Scan for the cell matching the given text and deliver its (x, y) coordinate at center. 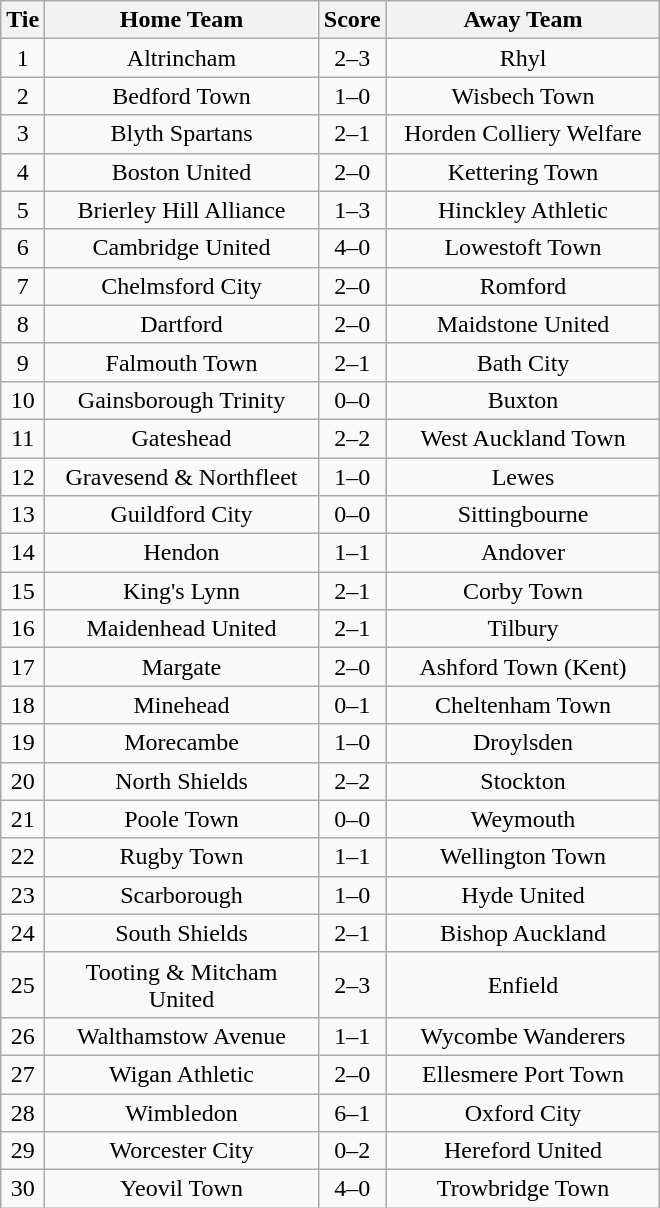
Rugby Town (182, 857)
Home Team (182, 20)
Cheltenham Town (523, 705)
King's Lynn (182, 591)
9 (23, 362)
26 (23, 1036)
Gateshead (182, 438)
24 (23, 933)
Away Team (523, 20)
Hendon (182, 553)
Wimbledon (182, 1113)
Score (352, 20)
North Shields (182, 781)
18 (23, 705)
22 (23, 857)
20 (23, 781)
Droylsden (523, 743)
Stockton (523, 781)
Wellington Town (523, 857)
0–2 (352, 1151)
Wisbech Town (523, 96)
Gravesend & Northfleet (182, 477)
Corby Town (523, 591)
Rhyl (523, 58)
Falmouth Town (182, 362)
10 (23, 400)
Altrincham (182, 58)
Oxford City (523, 1113)
Kettering Town (523, 172)
Lowestoft Town (523, 248)
4 (23, 172)
Brierley Hill Alliance (182, 210)
Buxton (523, 400)
Bath City (523, 362)
19 (23, 743)
Andover (523, 553)
Worcester City (182, 1151)
3 (23, 134)
11 (23, 438)
Horden Colliery Welfare (523, 134)
Hereford United (523, 1151)
Guildford City (182, 515)
5 (23, 210)
1–3 (352, 210)
Maidstone United (523, 324)
25 (23, 984)
Wycombe Wanderers (523, 1036)
Dartford (182, 324)
Romford (523, 286)
West Auckland Town (523, 438)
Trowbridge Town (523, 1189)
Scarborough (182, 895)
South Shields (182, 933)
Hyde United (523, 895)
14 (23, 553)
1 (23, 58)
6 (23, 248)
21 (23, 819)
29 (23, 1151)
Tie (23, 20)
Bishop Auckland (523, 933)
Minehead (182, 705)
7 (23, 286)
28 (23, 1113)
Ashford Town (Kent) (523, 667)
15 (23, 591)
Margate (182, 667)
16 (23, 629)
Blyth Spartans (182, 134)
Boston United (182, 172)
Wigan Athletic (182, 1074)
2 (23, 96)
Lewes (523, 477)
0–1 (352, 705)
6–1 (352, 1113)
Yeovil Town (182, 1189)
Tilbury (523, 629)
Sittingbourne (523, 515)
13 (23, 515)
Tooting & Mitcham United (182, 984)
17 (23, 667)
Weymouth (523, 819)
Poole Town (182, 819)
Morecambe (182, 743)
Ellesmere Port Town (523, 1074)
23 (23, 895)
Enfield (523, 984)
Bedford Town (182, 96)
30 (23, 1189)
Hinckley Athletic (523, 210)
Cambridge United (182, 248)
8 (23, 324)
12 (23, 477)
27 (23, 1074)
Chelmsford City (182, 286)
Maidenhead United (182, 629)
Walthamstow Avenue (182, 1036)
Gainsborough Trinity (182, 400)
